Locate the cell with the specified text and output its (x, y) center coordinate. 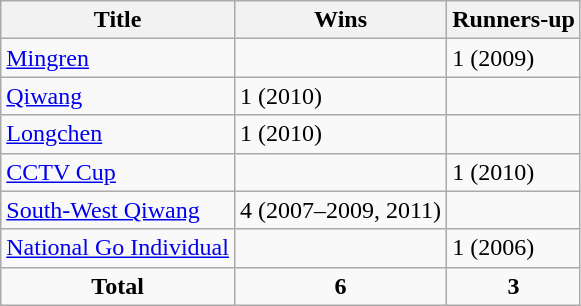
CCTV Cup (118, 172)
Title (118, 20)
Total (118, 286)
3 (514, 286)
6 (340, 286)
Qiwang (118, 96)
Wins (340, 20)
1 (2006) (514, 248)
South-West Qiwang (118, 210)
Runners-up (514, 20)
Mingren (118, 58)
1 (2009) (514, 58)
National Go Individual (118, 248)
4 (2007–2009, 2011) (340, 210)
Longchen (118, 134)
